From the cell containing the given text, extract its center point as [X, Y] coordinate. 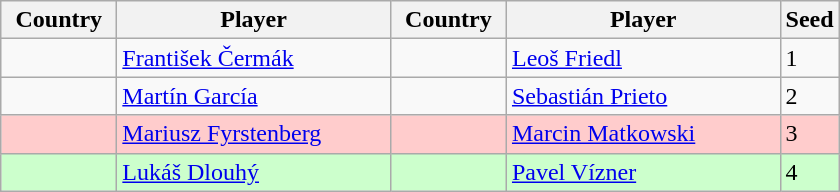
4 [810, 172]
Mariusz Fyrstenberg [254, 134]
Sebastián Prieto [643, 96]
1 [810, 58]
Marcin Matkowski [643, 134]
2 [810, 96]
Martín García [254, 96]
Pavel Vízner [643, 172]
3 [810, 134]
František Čermák [254, 58]
Lukáš Dlouhý [254, 172]
Leoš Friedl [643, 58]
Seed [810, 20]
